From the cell containing the given text, extract its center point as (X, Y) coordinate. 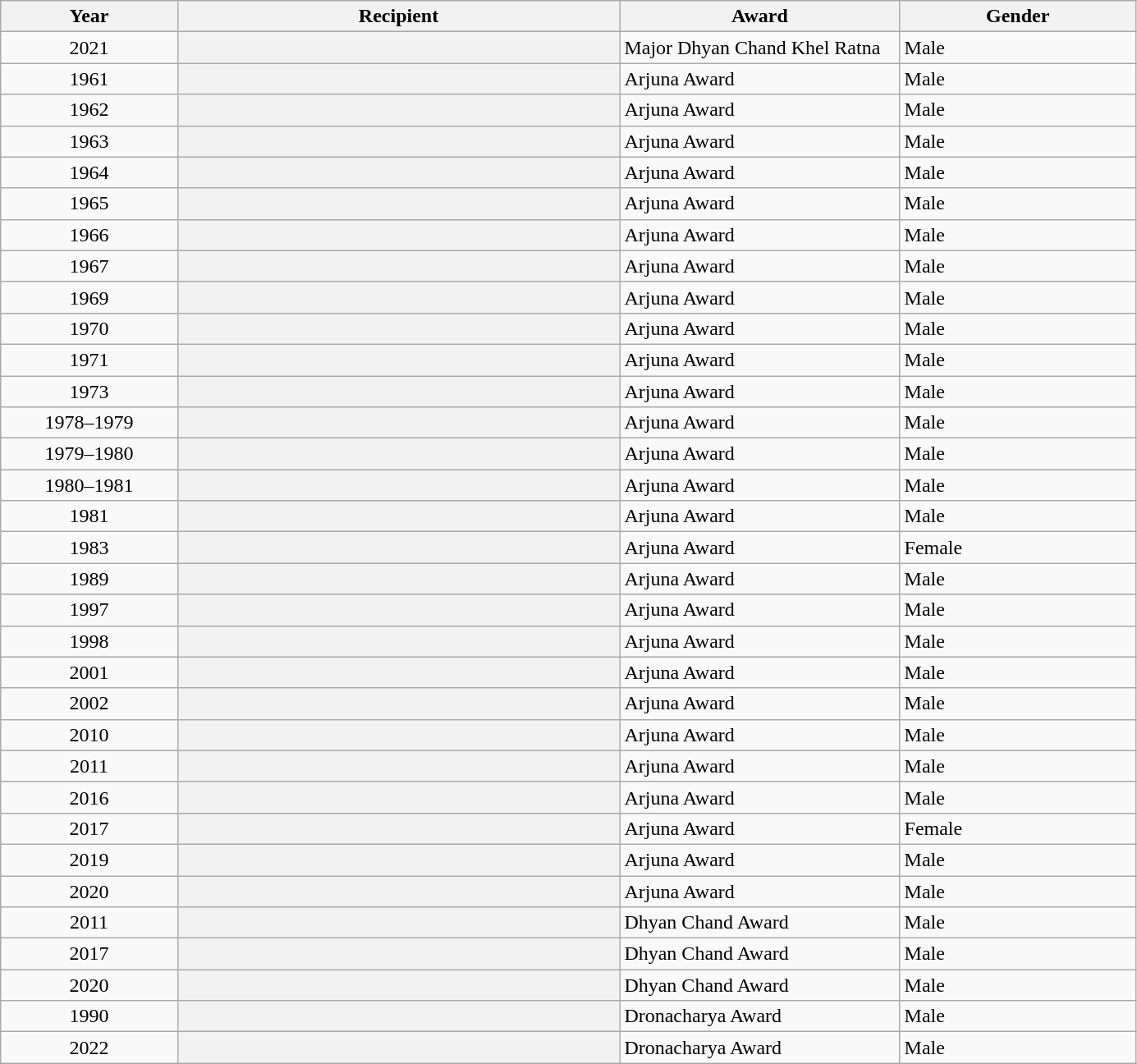
1981 (89, 516)
1967 (89, 266)
1998 (89, 641)
1965 (89, 204)
1989 (89, 579)
2019 (89, 860)
1997 (89, 610)
1963 (89, 141)
1969 (89, 297)
Year (89, 16)
2021 (89, 48)
1983 (89, 548)
2002 (89, 704)
1980–1981 (89, 485)
Recipient (399, 16)
1961 (89, 79)
2016 (89, 797)
1990 (89, 1016)
Major Dhyan Chand Khel Ratna (760, 48)
Award (760, 16)
1970 (89, 328)
1964 (89, 172)
1966 (89, 235)
2022 (89, 1048)
1978–1979 (89, 423)
2001 (89, 672)
1962 (89, 110)
2010 (89, 735)
1973 (89, 392)
Gender (1018, 16)
1979–1980 (89, 454)
1971 (89, 360)
